Identify which cell holds the provided text, then report its [X, Y] central coordinate. 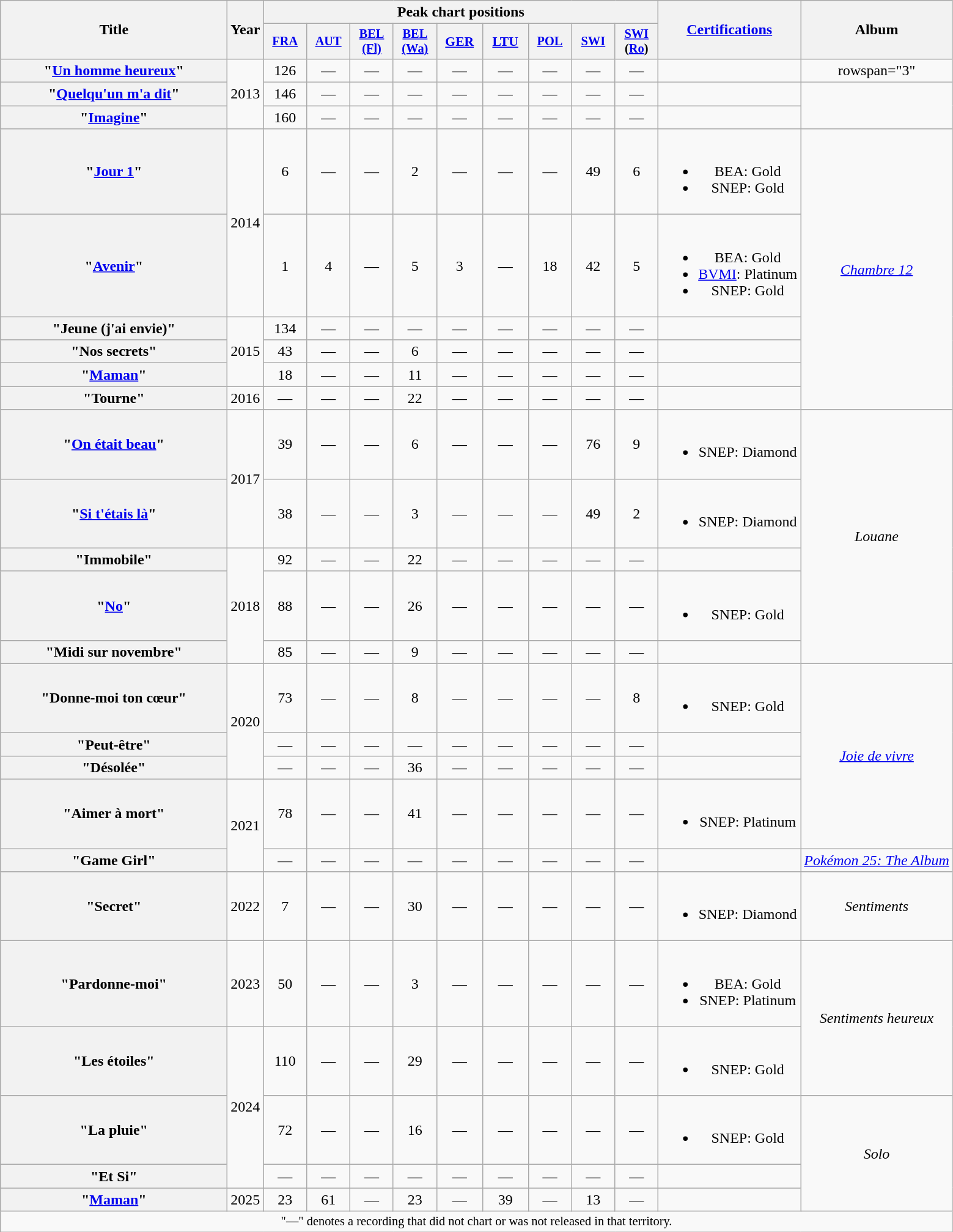
61 [329, 1200]
"Pardonne-moi" [114, 984]
AUT [329, 42]
92 [285, 559]
BEA: GoldBVMI: PlatinumSNEP: Gold [730, 265]
Chambre 12 [877, 269]
7 [285, 906]
"Les étoiles" [114, 1061]
41 [414, 814]
"Tourne" [114, 398]
78 [285, 814]
134 [285, 328]
FRA [285, 42]
GER [460, 42]
2013 [246, 94]
Peak chart positions [461, 12]
29 [414, 1061]
"Jour 1" [114, 172]
"Donne-moi ton cœur" [114, 698]
Title [114, 30]
"Midi sur novembre" [114, 652]
BEA: GoldSNEP: Gold [730, 172]
13 [593, 1200]
2025 [246, 1200]
126 [285, 70]
73 [285, 698]
Year [246, 30]
1 [285, 265]
"Nos secrets" [114, 352]
"Si t'étais là" [114, 514]
2014 [246, 223]
2023 [246, 984]
30 [414, 906]
"—" denotes a recording that did not chart or was not released in that territory. [477, 1222]
"La pluie" [114, 1130]
Sentiments [877, 906]
"Quelqu'un m'a dit" [114, 94]
2015 [246, 352]
"Immobile" [114, 559]
Louane [877, 537]
2016 [246, 398]
72 [285, 1130]
BEL(Wa) [414, 42]
"Avenir" [114, 265]
LTU [505, 42]
85 [285, 652]
"On était beau" [114, 444]
Solo [877, 1153]
42 [593, 265]
Joie de vivre [877, 756]
26 [414, 605]
SWI [593, 42]
50 [285, 984]
"Game Girl" [114, 860]
43 [285, 352]
Sentiments heureux [877, 1019]
Pokémon 25: The Album [877, 860]
"Aimer à mort" [114, 814]
Album [877, 30]
2020 [246, 721]
36 [414, 767]
"Désolée" [114, 767]
"Jeune (j'ai envie)" [114, 328]
11 [414, 375]
rowspan="3" [877, 70]
"Peut-être" [114, 744]
2022 [246, 906]
146 [285, 94]
2018 [246, 605]
2017 [246, 479]
"Secret" [114, 906]
"Imagine" [114, 117]
POL [550, 42]
110 [285, 1061]
Certifications [730, 30]
BEA: GoldSNEP: Platinum [730, 984]
38 [285, 514]
16 [414, 1130]
"Et Si" [114, 1176]
2021 [246, 825]
4 [329, 265]
BEL(Fl) [372, 42]
2024 [246, 1107]
76 [593, 444]
SNEP: Platinum [730, 814]
"No" [114, 605]
SWI(Ro) [637, 42]
88 [285, 605]
160 [285, 117]
"Un homme heureux" [114, 70]
